Search for the cell housing the specified text and yield its (X, Y) center coordinate. 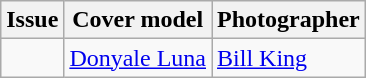
Cover model (138, 20)
Photographer (289, 20)
Donyale Luna (138, 58)
Bill King (289, 58)
Issue (32, 20)
